Capture the cell that displays the provided text and extract its [x, y] central coordinate. 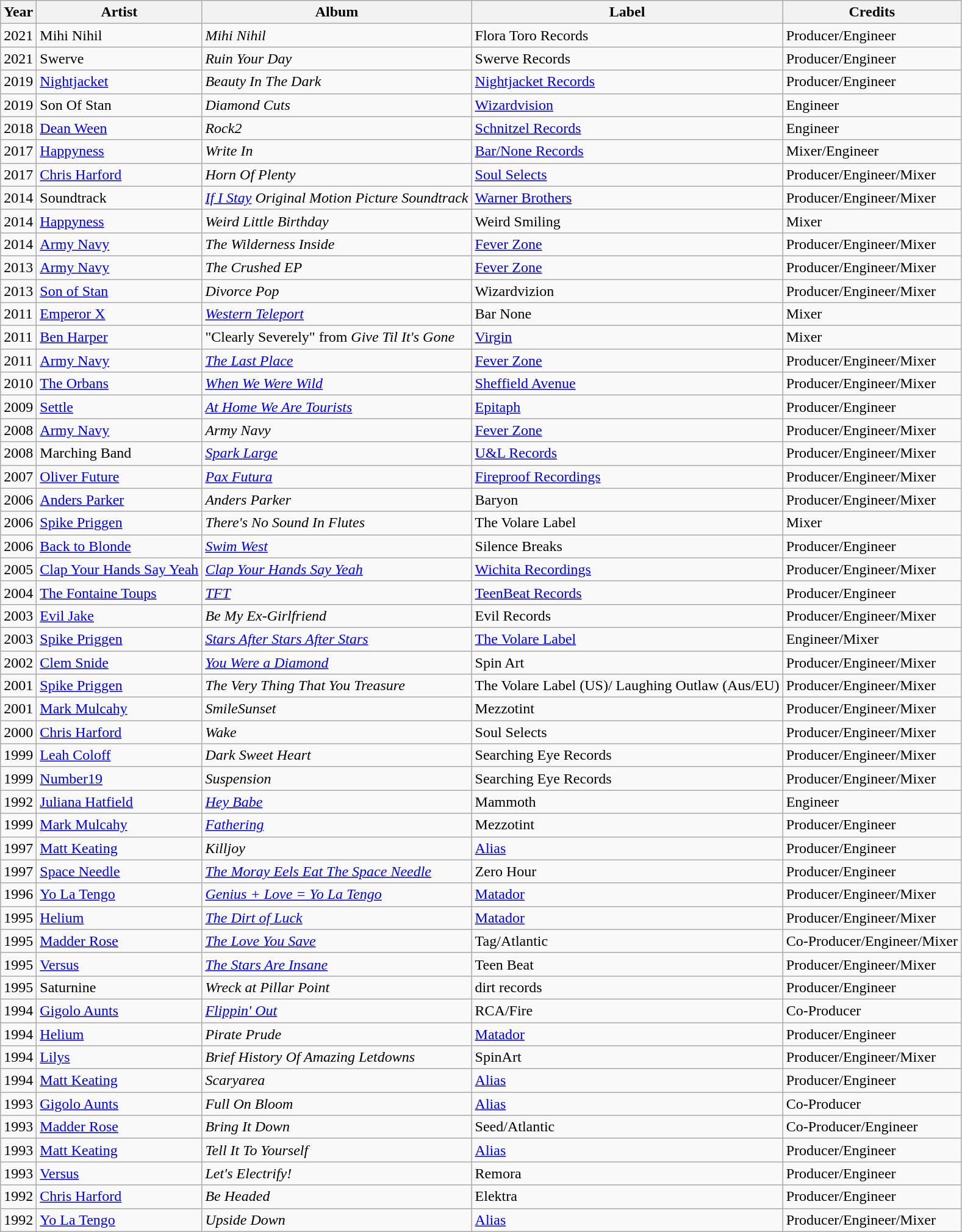
Oliver Future [120, 477]
Seed/Atlantic [627, 1127]
Swim West [337, 546]
Credits [872, 12]
Western Teleport [337, 314]
2005 [18, 569]
Warner Brothers [627, 198]
Co-Producer/Engineer [872, 1127]
TFT [337, 593]
Label [627, 12]
The Wilderness Inside [337, 244]
Rock2 [337, 128]
Weird Little Birthday [337, 221]
Emperor X [120, 314]
2002 [18, 662]
1996 [18, 895]
dirt records [627, 987]
Evil Records [627, 616]
Scaryarea [337, 1081]
Lilys [120, 1057]
Diamond Cuts [337, 105]
There's No Sound In Flutes [337, 523]
Horn Of Plenty [337, 175]
The Last Place [337, 361]
Schnitzel Records [627, 128]
The Volare Label (US)/ Laughing Outlaw (Aus/EU) [627, 686]
Flippin' Out [337, 1010]
Juliana Hatfield [120, 802]
Back to Blonde [120, 546]
TeenBeat Records [627, 593]
The Stars Are Insane [337, 964]
Fathering [337, 825]
Son Of Stan [120, 105]
Pax Futura [337, 477]
Dean Ween [120, 128]
Nightjacket [120, 82]
The Orbans [120, 384]
When We Were Wild [337, 384]
Ruin Your Day [337, 59]
Spin Art [627, 662]
SpinArt [627, 1057]
Bar None [627, 314]
Pirate Prude [337, 1034]
2004 [18, 593]
Swerve Records [627, 59]
Artist [120, 12]
Settle [120, 407]
Wizardvision [627, 105]
Mixer/Engineer [872, 151]
Marching Band [120, 453]
The Very Thing That You Treasure [337, 686]
Tell It To Yourself [337, 1150]
Spark Large [337, 453]
Co-Producer/Engineer/Mixer [872, 941]
The Moray Eels Eat The Space Needle [337, 871]
Wichita Recordings [627, 569]
Teen Beat [627, 964]
2018 [18, 128]
U&L Records [627, 453]
Mammoth [627, 802]
Baryon [627, 500]
Soundtrack [120, 198]
If I Stay Original Motion Picture Soundtrack [337, 198]
Elektra [627, 1197]
RCA/Fire [627, 1010]
Wreck at Pillar Point [337, 987]
Silence Breaks [627, 546]
2009 [18, 407]
Sheffield Avenue [627, 384]
Epitaph [627, 407]
Engineer/Mixer [872, 639]
Leah Coloff [120, 755]
Upside Down [337, 1220]
Virgin [627, 337]
Fireproof Recordings [627, 477]
The Love You Save [337, 941]
Divorce Pop [337, 291]
Full On Bloom [337, 1104]
Wake [337, 732]
Write In [337, 151]
Space Needle [120, 871]
Be Headed [337, 1197]
Saturnine [120, 987]
Son of Stan [120, 291]
Hey Babe [337, 802]
Bring It Down [337, 1127]
Brief History Of Amazing Letdowns [337, 1057]
Stars After Stars After Stars [337, 639]
Ben Harper [120, 337]
Swerve [120, 59]
"Clearly Severely" from Give Til It's Gone [337, 337]
Year [18, 12]
Evil Jake [120, 616]
2007 [18, 477]
Tag/Atlantic [627, 941]
Weird Smiling [627, 221]
Bar/None Records [627, 151]
Killjoy [337, 848]
Suspension [337, 779]
Dark Sweet Heart [337, 755]
At Home We Are Tourists [337, 407]
Zero Hour [627, 871]
Flora Toro Records [627, 35]
Wizardvizion [627, 291]
Beauty In The Dark [337, 82]
The Fontaine Toups [120, 593]
2010 [18, 384]
Remora [627, 1173]
Number19 [120, 779]
Let's Electrify! [337, 1173]
Genius + Love = Yo La Tengo [337, 895]
Clem Snide [120, 662]
The Crushed EP [337, 267]
SmileSunset [337, 709]
You Were a Diamond [337, 662]
Nightjacket Records [627, 82]
Album [337, 12]
The Dirt of Luck [337, 918]
2000 [18, 732]
Be My Ex-Girlfriend [337, 616]
